Capture the cell that displays the provided text and extract its (x, y) central coordinate. 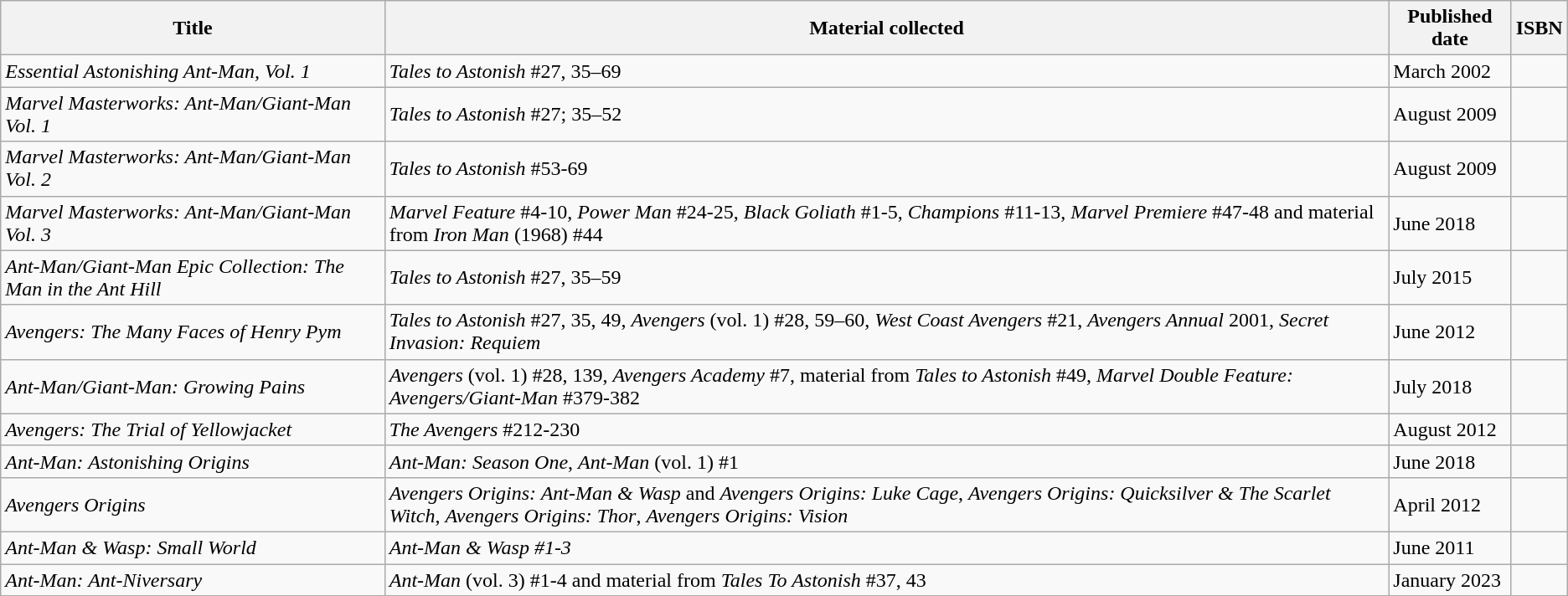
Marvel Masterworks: Ant-Man/Giant-Man Vol. 3 (193, 223)
January 2023 (1450, 580)
June 2011 (1450, 547)
June 2012 (1450, 331)
Ant-Man/Giant-Man Epic Collection: The Man in the Ant Hill (193, 278)
Ant-Man/Giant-Man: Growing Pains (193, 387)
Marvel Masterworks: Ant-Man/Giant-Man Vol. 1 (193, 114)
Ant-Man & Wasp: Small World (193, 547)
The Avengers #212-230 (886, 429)
Essential Astonishing Ant-Man, Vol. 1 (193, 71)
August 2012 (1450, 429)
ISBN (1540, 28)
Tales to Astonish #27, 35–59 (886, 278)
Published date (1450, 28)
Marvel Feature #4-10, Power Man #24-25, Black Goliath #1-5, Champions #11-13, Marvel Premiere #47-48 and material from Iron Man (1968) #44 (886, 223)
Avengers: The Trial of Yellowjacket (193, 429)
Tales to Astonish #53-69 (886, 169)
Ant-Man (vol. 3) #1-4 and material from Tales To Astonish #37, 43 (886, 580)
July 2018 (1450, 387)
Ant-Man: Astonishing Origins (193, 461)
Ant-Man: Season One, Ant-Man (vol. 1) #1 (886, 461)
Marvel Masterworks: Ant-Man/Giant-Man Vol. 2 (193, 169)
Avengers: The Many Faces of Henry Pym (193, 331)
March 2002 (1450, 71)
Tales to Astonish #27, 35–69 (886, 71)
April 2012 (1450, 504)
Ant-Man & Wasp #1-3 (886, 547)
Title (193, 28)
Avengers Origins (193, 504)
Avengers (vol. 1) #28, 139, Avengers Academy #7, material from Tales to Astonish #49, Marvel Double Feature: Avengers/Giant-Man #379-382 (886, 387)
July 2015 (1450, 278)
Tales to Astonish #27, 35, 49, Avengers (vol. 1) #28, 59–60, West Coast Avengers #21, Avengers Annual 2001, Secret Invasion: Requiem (886, 331)
Material collected (886, 28)
Ant-Man: Ant-Niversary (193, 580)
Tales to Astonish #27; 35–52 (886, 114)
